Pinpoint the cell where the given text exists, returning its (x, y) midpoint coordinate. 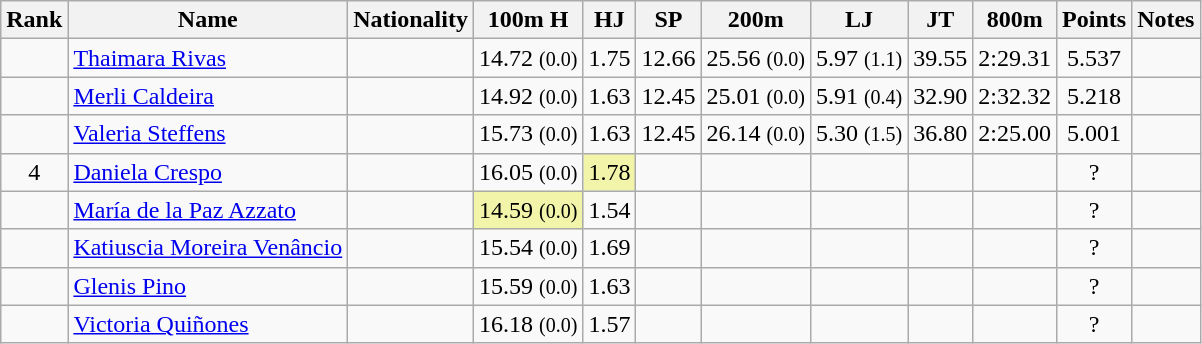
Thaimara Rivas (208, 58)
14.92 (0.0) (528, 96)
María de la Paz Azzato (208, 210)
15.59 (0.0) (528, 286)
Katiuscia Moreira Venâncio (208, 248)
12.66 (668, 58)
5.537 (1094, 58)
14.59 (0.0) (528, 210)
1.78 (610, 172)
800m (1015, 20)
1.57 (610, 324)
2:25.00 (1015, 134)
16.05 (0.0) (528, 172)
5.30 (1.5) (858, 134)
Points (1094, 20)
25.01 (0.0) (756, 96)
SP (668, 20)
2:32.32 (1015, 96)
15.73 (0.0) (528, 134)
Glenis Pino (208, 286)
Daniela Crespo (208, 172)
Victoria Quiñones (208, 324)
LJ (858, 20)
5.218 (1094, 96)
14.72 (0.0) (528, 58)
Nationality (411, 20)
5.97 (1.1) (858, 58)
5.91 (0.4) (858, 96)
200m (756, 20)
Valeria Steffens (208, 134)
4 (34, 172)
JT (940, 20)
Rank (34, 20)
2:29.31 (1015, 58)
Notes (1166, 20)
16.18 (0.0) (528, 324)
32.90 (940, 96)
5.001 (1094, 134)
1.69 (610, 248)
15.54 (0.0) (528, 248)
39.55 (940, 58)
Merli Caldeira (208, 96)
1.54 (610, 210)
100m H (528, 20)
36.80 (940, 134)
HJ (610, 20)
26.14 (0.0) (756, 134)
25.56 (0.0) (756, 58)
1.75 (610, 58)
Name (208, 20)
